Provide the (X, Y) coordinate of the cell's center where the given text is located.  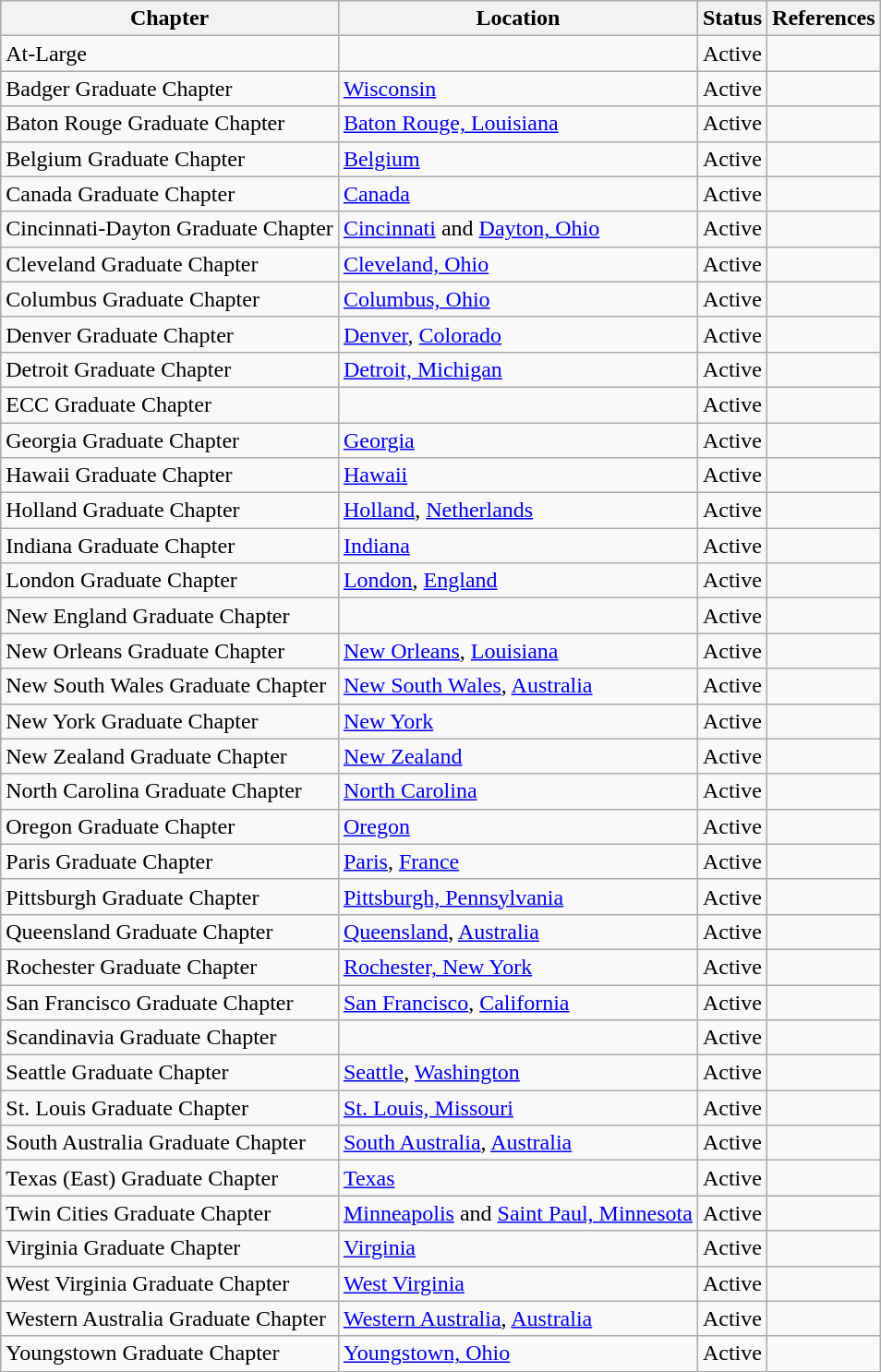
Western Australia Graduate Chapter (170, 1318)
Cleveland, Ohio (517, 264)
New York (517, 721)
Pittsburgh, Pennsylvania (517, 897)
Columbus Graduate Chapter (170, 299)
New South Wales Graduate Chapter (170, 686)
San Francisco, California (517, 1002)
Hawaii Graduate Chapter (170, 475)
Columbus, Ohio (517, 299)
Holland, Netherlands (517, 511)
New Zealand (517, 756)
Oregon Graduate Chapter (170, 826)
Detroit Graduate Chapter (170, 369)
New Orleans, Louisiana (517, 651)
Baton Rouge, Louisiana (517, 124)
Indiana (517, 546)
Minneapolis and Saint Paul, Minnesota (517, 1213)
Youngstown Graduate Chapter (170, 1354)
North Carolina (517, 791)
New Orleans Graduate Chapter (170, 651)
Holland Graduate Chapter (170, 511)
St. Louis Graduate Chapter (170, 1108)
Chapter (170, 18)
Denver, Colorado (517, 334)
Status (731, 18)
New South Wales, Australia (517, 686)
ECC Graduate Chapter (170, 404)
Paris Graduate Chapter (170, 861)
New England Graduate Chapter (170, 616)
Cincinnati-Dayton Graduate Chapter (170, 229)
South Australia, Australia (517, 1143)
Canada Graduate Chapter (170, 194)
Location (517, 18)
Belgium (517, 159)
Scandinavia Graduate Chapter (170, 1038)
Youngstown, Ohio (517, 1354)
Twin Cities Graduate Chapter (170, 1213)
San Francisco Graduate Chapter (170, 1002)
Queensland Graduate Chapter (170, 932)
New York Graduate Chapter (170, 721)
Rochester Graduate Chapter (170, 967)
Baton Rouge Graduate Chapter (170, 124)
New Zealand Graduate Chapter (170, 756)
Detroit, Michigan (517, 369)
Denver Graduate Chapter (170, 334)
London Graduate Chapter (170, 581)
North Carolina Graduate Chapter (170, 791)
Western Australia, Australia (517, 1318)
South Australia Graduate Chapter (170, 1143)
Oregon (517, 826)
Seattle, Washington (517, 1073)
Paris, France (517, 861)
Wisconsin (517, 89)
Queensland, Australia (517, 932)
Badger Graduate Chapter (170, 89)
Rochester, New York (517, 967)
West Virginia Graduate Chapter (170, 1283)
Virginia Graduate Chapter (170, 1248)
Canada (517, 194)
West Virginia (517, 1283)
Belgium Graduate Chapter (170, 159)
Virginia (517, 1248)
Pittsburgh Graduate Chapter (170, 897)
At-Large (170, 54)
Texas (517, 1178)
St. Louis, Missouri (517, 1108)
Indiana Graduate Chapter (170, 546)
Hawaii (517, 475)
Texas (East) Graduate Chapter (170, 1178)
Cleveland Graduate Chapter (170, 264)
Seattle Graduate Chapter (170, 1073)
References (824, 18)
Georgia Graduate Chapter (170, 440)
Georgia (517, 440)
Cincinnati and Dayton, Ohio (517, 229)
London, England (517, 581)
